Locate the cell with the specified text and output its [x, y] center coordinate. 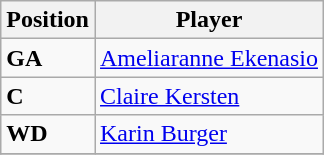
WD [48, 134]
Claire Kersten [208, 96]
Ameliaranne Ekenasio [208, 58]
Position [48, 20]
GA [48, 58]
Karin Burger [208, 134]
Player [208, 20]
C [48, 96]
